Determine the (X, Y) coordinate at the center of the cell enclosing the given text.  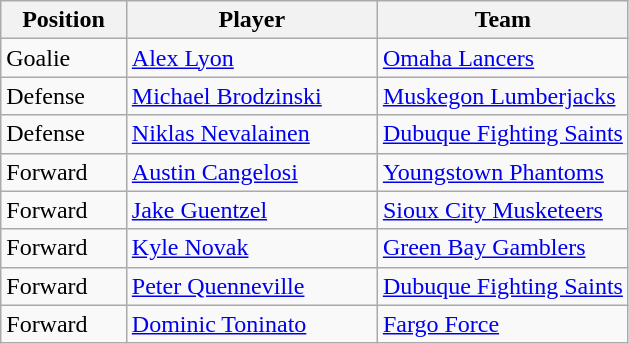
Fargo Force (502, 324)
Niklas Nevalainen (252, 134)
Peter Quenneville (252, 286)
Michael Brodzinski (252, 96)
Goalie (64, 58)
Kyle Novak (252, 248)
Omaha Lancers (502, 58)
Green Bay Gamblers (502, 248)
Dominic Toninato (252, 324)
Jake Guentzel (252, 210)
Youngstown Phantoms (502, 172)
Team (502, 20)
Sioux City Musketeers (502, 210)
Position (64, 20)
Player (252, 20)
Muskegon Lumberjacks (502, 96)
Austin Cangelosi (252, 172)
Alex Lyon (252, 58)
